Determine the [X, Y] coordinate at the center of the cell enclosing the given text.  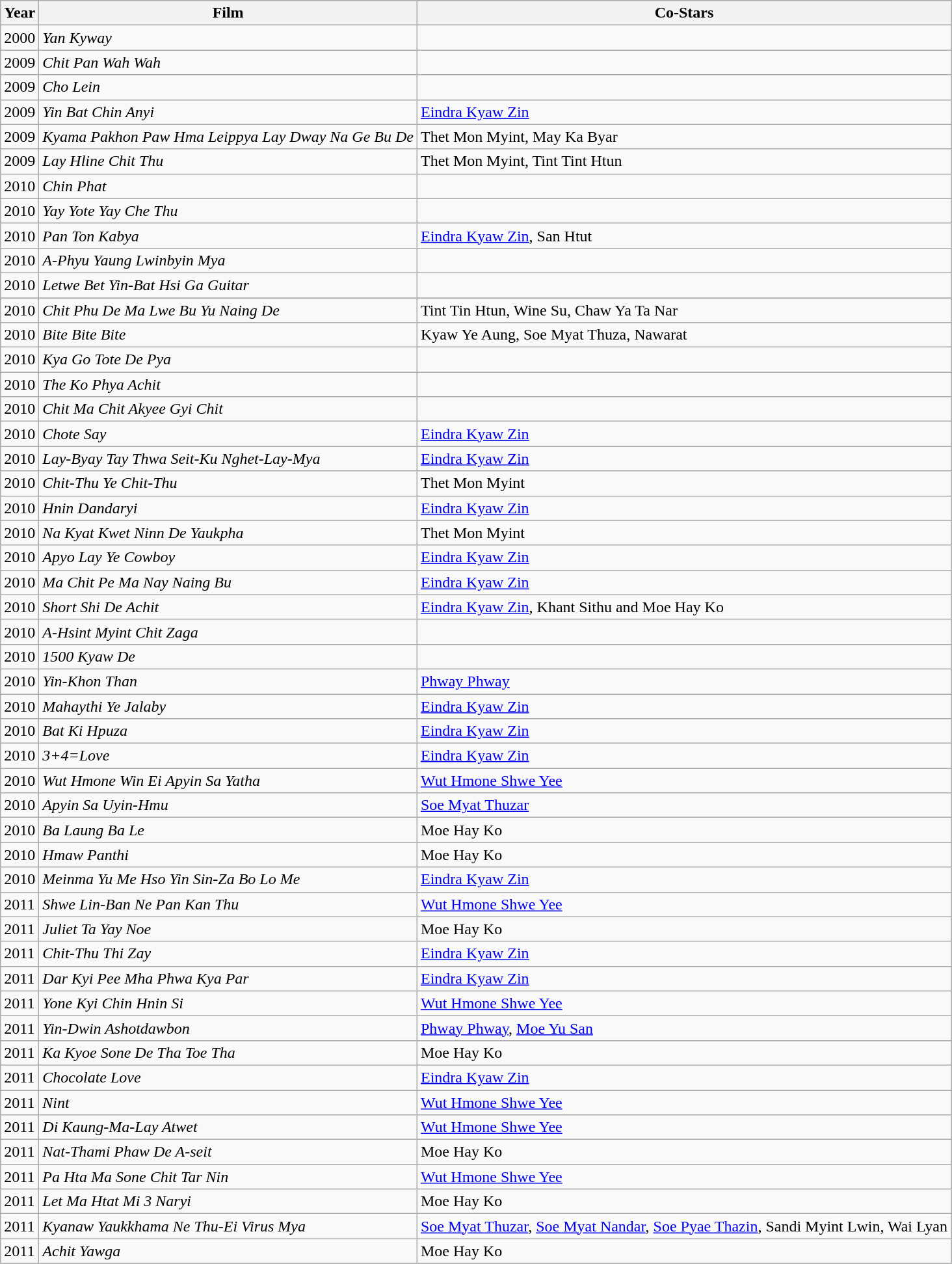
Nint [228, 1103]
Phway Phway [684, 681]
Chote Say [228, 434]
Nat-Thami Phaw De A-seit [228, 1152]
Mahaythi Ye Jalaby [228, 706]
Chit Pan Wah Wah [228, 62]
Di Kaung-Ma-Lay Atwet [228, 1127]
Letwe Bet Yin-Bat Hsi Ga Guitar [228, 285]
Apyo Lay Ye Cowboy [228, 558]
2000 [20, 38]
Meinma Yu Me Hso Yin Sin-Za Bo Lo Me [228, 880]
Achit Yawga [228, 1251]
Ka Kyoe Sone De Tha Toe Tha [228, 1053]
A-Hsint Myint Chit Zaga [228, 632]
3+4=Love [228, 756]
Kyaw Ye Aung, Soe Myat Thuza, Nawarat [684, 335]
Kya Go Tote De Pya [228, 360]
Co-Stars [684, 13]
Dar Kyi Pee Mha Phwa Kya Par [228, 978]
Chit-Thu Ye Chit-Thu [228, 483]
Lay-Byay Tay Thwa Seit-Ku Nghet-Lay-Mya [228, 459]
Pan Ton Kabya [228, 235]
Chit Ma Chit Akyee Gyi Chit [228, 409]
Short Shi De Achit [228, 607]
Year [20, 13]
Yin-Khon Than [228, 681]
Thet Mon Myint, Tint Tint Htun [684, 161]
Kyanaw Yaukkhama Ne Thu-Ei Virus Mya [228, 1226]
Film [228, 13]
Shwe Lin-Ban Ne Pan Kan Thu [228, 904]
Yin-Dwin Ashotdawbon [228, 1028]
Hnin Dandaryi [228, 508]
The Ko Phya Achit [228, 384]
Yan Kyway [228, 38]
1500 Kyaw De [228, 656]
Bat Ki Hpuza [228, 731]
A-Phyu Yaung Lwinbyin Mya [228, 260]
Yone Kyi Chin Hnin Si [228, 1003]
Let Ma Htat Mi 3 Naryi [228, 1202]
Chin Phat [228, 186]
Hmaw Panthi [228, 855]
Yay Yote Yay Che Thu [228, 211]
Tint Tin Htun, Wine Su, Chaw Ya Ta Nar [684, 310]
Cho Lein [228, 87]
Ma Chit Pe Ma Nay Naing Bu [228, 582]
Eindra Kyaw Zin, Khant Sithu and Moe Hay Ko [684, 607]
Yin Bat Chin Anyi [228, 112]
Bite Bite Bite [228, 335]
Soe Myat Thuzar [684, 805]
Ba Laung Ba Le [228, 830]
Na Kyat Kwet Ninn De Yaukpha [228, 533]
Phway Phway, Moe Yu San [684, 1028]
Wut Hmone Win Ei Apyin Sa Yatha [228, 781]
Apyin Sa Uyin-Hmu [228, 805]
Soe Myat Thuzar, Soe Myat Nandar, Soe Pyae Thazin, Sandi Myint Lwin, Wai Lyan [684, 1226]
Pa Hta Ma Sone Chit Tar Nin [228, 1177]
Chocolate Love [228, 1077]
Juliet Ta Yay Noe [228, 929]
Chit-Thu Thi Zay [228, 954]
Lay Hline Chit Thu [228, 161]
Eindra Kyaw Zin, San Htut [684, 235]
Chit Phu De Ma Lwe Bu Yu Naing De [228, 310]
Kyama Pakhon Paw Hma Leippya Lay Dway Na Ge Bu De [228, 137]
Thet Mon Myint, May Ka Byar [684, 137]
